Pinpoint the cell where the given text exists, returning its [x, y] midpoint coordinate. 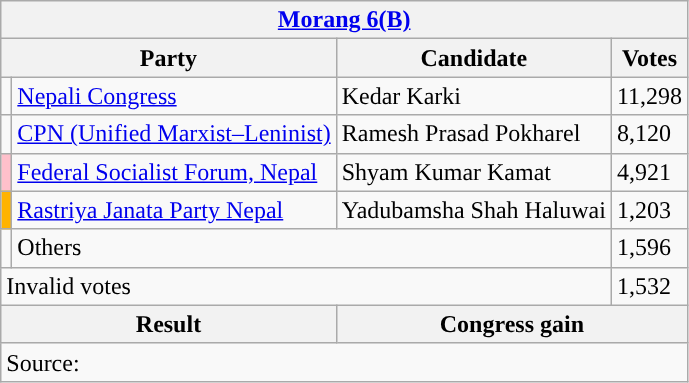
1,596 [649, 248]
Invalid votes [306, 286]
Morang 6(B) [344, 20]
11,298 [649, 96]
1,203 [649, 210]
4,921 [649, 172]
Kedar Karki [474, 96]
Nepali Congress [174, 96]
Source: [344, 362]
Federal Socialist Forum, Nepal [174, 172]
Others [312, 248]
CPN (Unified Marxist–Leninist) [174, 134]
1,532 [649, 286]
Ramesh Prasad Pokharel [474, 134]
Congress gain [512, 324]
Party [168, 58]
Candidate [474, 58]
Rastriya Janata Party Nepal [174, 210]
Shyam Kumar Kamat [474, 172]
Votes [649, 58]
Result [168, 324]
8,120 [649, 134]
Yadubamsha Shah Haluwai [474, 210]
